Determine the (X, Y) coordinate at the center of the cell enclosing the given text.  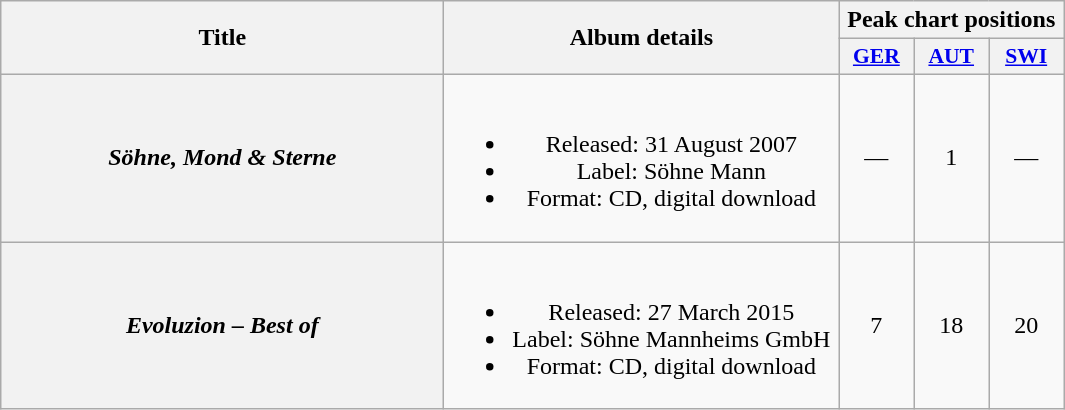
Peak chart positions (952, 20)
SWI (1026, 57)
7 (876, 326)
Released: 31 August 2007Label: Söhne MannFormat: CD, digital download (642, 158)
Söhne, Mond & Sterne (222, 158)
1 (952, 158)
18 (952, 326)
Evoluzion – Best of (222, 326)
Title (222, 38)
AUT (952, 57)
Album details (642, 38)
20 (1026, 326)
GER (876, 57)
Released: 27 March 2015Label: Söhne Mannheims GmbHFormat: CD, digital download (642, 326)
